Extract the [x, y] coordinate from the center of the cell holding the provided text.  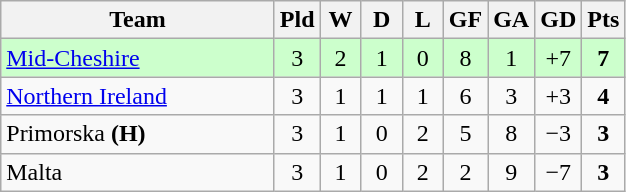
5 [465, 134]
Mid-Cheshire [138, 58]
GF [465, 20]
+7 [558, 58]
GA [512, 20]
D [382, 20]
Primorska (H) [138, 134]
Pts [604, 20]
9 [512, 172]
L [422, 20]
Northern Ireland [138, 96]
GD [558, 20]
Malta [138, 172]
+3 [558, 96]
W [340, 20]
−7 [558, 172]
6 [465, 96]
4 [604, 96]
Pld [297, 20]
−3 [558, 134]
Team [138, 20]
7 [604, 58]
